Return the [x, y] coordinate for the center point of the cell that contains the specified text.  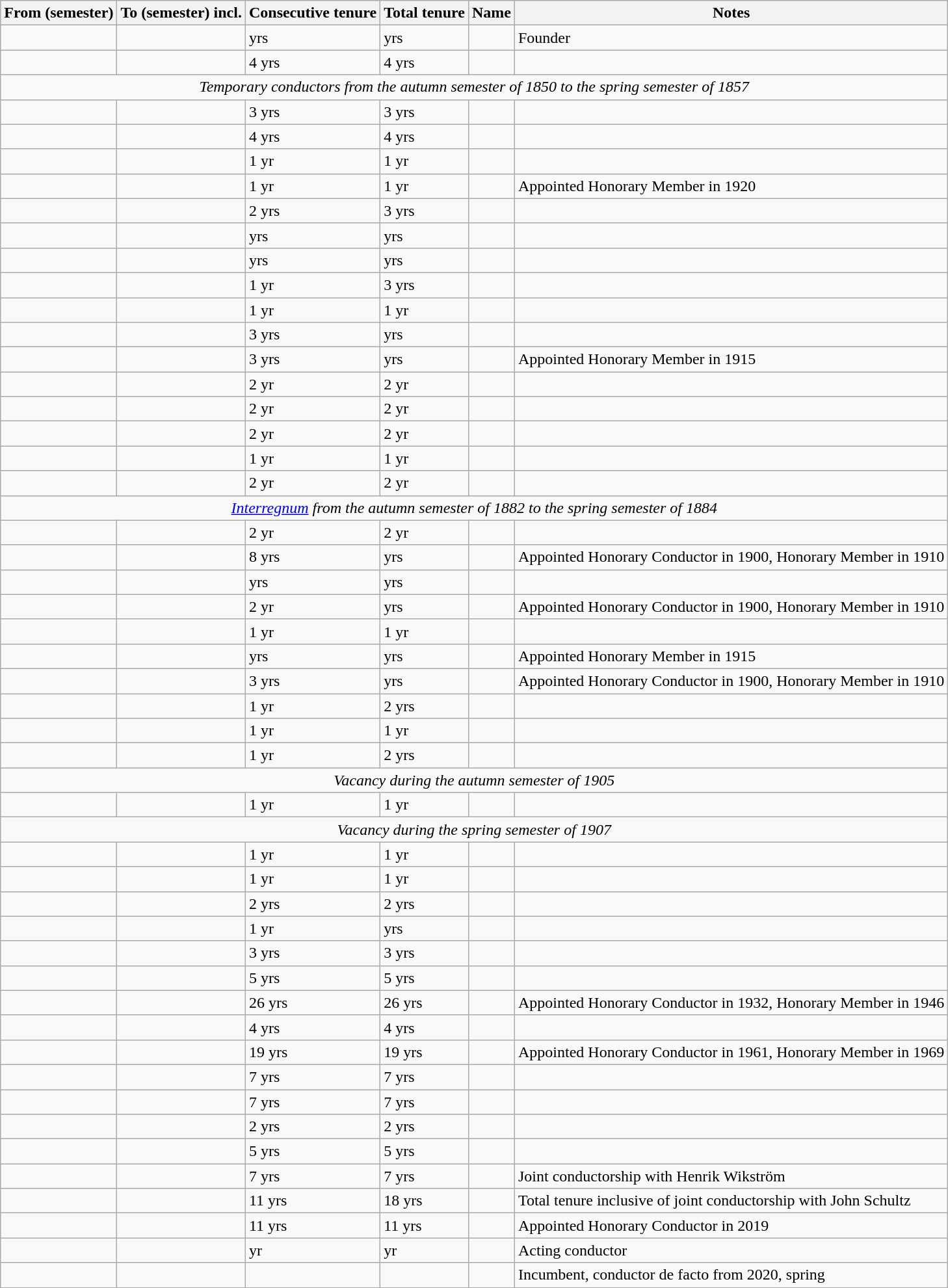
Joint conductorship with Henrik Wikström [731, 1176]
Appointed Honorary Conductor in 1932, Honorary Member in 1946 [731, 1003]
Appointed Honorary Conductor in 2019 [731, 1226]
Temporary conductors from the autumn semester of 1850 to the spring semester of 1857 [475, 87]
Total tenure [425, 13]
To (semester) incl. [181, 13]
Name [492, 13]
Interregnum from the autumn semester of 1882 to the spring semester of 1884 [475, 508]
Acting conductor [731, 1250]
8 yrs [312, 557]
Vacancy during the autumn semester of 1905 [475, 780]
Vacancy during the spring semester of 1907 [475, 830]
Appointed Honorary Member in 1920 [731, 186]
Incumbent, conductor de facto from 2020, spring [731, 1275]
Founder [731, 38]
Total tenure inclusive of joint conductorship with John Schultz [731, 1201]
Appointed Honorary Conductor in 1961, Honorary Member in 1969 [731, 1052]
Consecutive tenure [312, 13]
Notes [731, 13]
18 yrs [425, 1201]
From (semester) [59, 13]
